From the cell containing the given text, extract its center point as [x, y] coordinate. 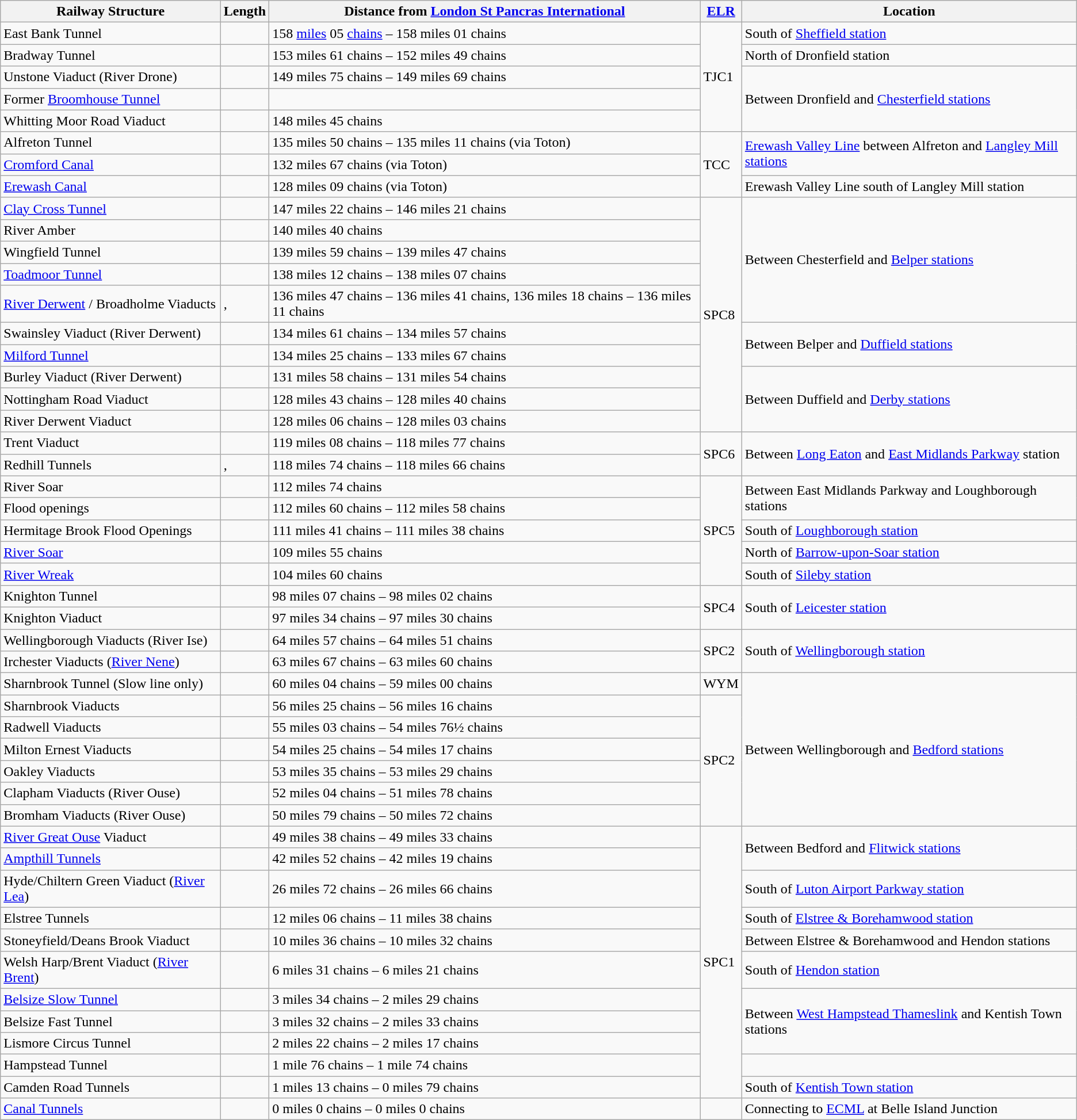
River Great Ouse Viaduct [110, 837]
Bradway Tunnel [110, 55]
Between Wellingborough and Bedford stations [909, 750]
Sharnbrook Viaducts [110, 706]
Between Chesterfield and Belper stations [909, 260]
109 miles 55 chains [484, 552]
63 miles 67 chains – 63 miles 60 chains [484, 662]
East Bank Tunnel [110, 33]
135 miles 50 chains – 135 miles 11 chains (via Toton) [484, 143]
Redhill Tunnels [110, 465]
153 miles 61 chains – 152 miles 49 chains [484, 55]
Radwell Viaducts [110, 728]
Welsh Harp/Brent Viaduct (River Brent) [110, 970]
ELR [721, 12]
Between Duffield and Derby stations [909, 399]
Erewash Canal [110, 186]
Wellingborough Viaducts (River Ise) [110, 640]
138 miles 12 chains – 138 miles 07 chains [484, 274]
98 miles 07 chains – 98 miles 02 chains [484, 596]
North of Dronfield station [909, 55]
Hampstead Tunnel [110, 1065]
TCC [721, 165]
Connecting to ECML at Belle Island Junction [909, 1109]
Nottingham Road Viaduct [110, 399]
Whitting Moor Road Viaduct [110, 121]
Knighton Viaduct [110, 618]
136 miles 47 chains – 136 miles 41 chains, 136 miles 18 chains – 136 miles 11 chains [484, 304]
Between Bedford and Flitwick stations [909, 848]
42 miles 52 chains – 42 miles 19 chains [484, 859]
South of Luton Airport Parkway station [909, 888]
SPC1 [721, 962]
Railway Structure [110, 12]
134 miles 61 chains – 134 miles 57 chains [484, 334]
6 miles 31 chains – 6 miles 21 chains [484, 970]
Length [245, 12]
Between Long Eaton and East Midlands Parkway station [909, 454]
12 miles 06 chains – 11 miles 38 chains [484, 918]
Irchester Viaducts (River Nene) [110, 662]
158 miles 05 chains – 158 miles 01 chains [484, 33]
53 miles 35 chains – 53 miles 29 chains [484, 771]
118 miles 74 chains – 118 miles 66 chains [484, 465]
South of Kentish Town station [909, 1087]
64 miles 57 chains – 64 miles 51 chains [484, 640]
128 miles 09 chains (via Toton) [484, 186]
South of Wellingborough station [909, 651]
Erewash Valley Line south of Langley Mill station [909, 186]
Burley Viaduct (River Derwent) [110, 377]
SPC5 [721, 530]
132 miles 67 chains (via Toton) [484, 165]
60 miles 04 chains – 59 miles 00 chains [484, 684]
111 miles 41 chains – 111 miles 38 chains [484, 530]
Ampthill Tunnels [110, 859]
97 miles 34 chains – 97 miles 30 chains [484, 618]
SPC8 [721, 315]
River Derwent Viaduct [110, 421]
104 miles 60 chains [484, 574]
128 miles 06 chains – 128 miles 03 chains [484, 421]
South of Elstree & Borehamwood station [909, 918]
0 miles 0 chains – 0 miles 0 chains [484, 1109]
3 miles 32 chains – 2 miles 33 chains [484, 1021]
South of Sheffield station [909, 33]
Unstone Viaduct (River Drone) [110, 77]
Stoneyfield/Deans Brook Viaduct [110, 940]
WYM [721, 684]
128 miles 43 chains – 128 miles 40 chains [484, 399]
Canal Tunnels [110, 1109]
49 miles 38 chains – 49 miles 33 chains [484, 837]
Hyde/Chiltern Green Viaduct (River Lea) [110, 888]
TJC1 [721, 77]
54 miles 25 chains – 54 miles 17 chains [484, 750]
52 miles 04 chains – 51 miles 78 chains [484, 793]
140 miles 40 chains [484, 230]
112 miles 60 chains – 112 miles 58 chains [484, 509]
112 miles 74 chains [484, 487]
Wingfield Tunnel [110, 252]
Flood openings [110, 509]
Hermitage Brook Flood Openings [110, 530]
2 miles 22 chains – 2 miles 17 chains [484, 1043]
Between Elstree & Borehamwood and Hendon stations [909, 940]
10 miles 36 chains – 10 miles 32 chains [484, 940]
Milford Tunnel [110, 356]
Camden Road Tunnels [110, 1087]
148 miles 45 chains [484, 121]
55 miles 03 chains – 54 miles 76½ chains [484, 728]
Former Broomhouse Tunnel [110, 99]
Clay Cross Tunnel [110, 208]
1 mile 76 chains – 1 mile 74 chains [484, 1065]
Trent Viaduct [110, 443]
Oakley Viaducts [110, 771]
River Wreak [110, 574]
River Amber [110, 230]
Clapham Viaducts (River Ouse) [110, 793]
147 miles 22 chains – 146 miles 21 chains [484, 208]
Between Belper and Duffield stations [909, 345]
South of Leicester station [909, 607]
River Derwent / Broadholme Viaducts [110, 304]
SPC4 [721, 607]
50 miles 79 chains – 50 miles 72 chains [484, 815]
Cromford Canal [110, 165]
3 miles 34 chains – 2 miles 29 chains [484, 999]
Lismore Circus Tunnel [110, 1043]
Swainsley Viaduct (River Derwent) [110, 334]
Distance from London St Pancras International [484, 12]
Between East Midlands Parkway and Loughborough stations [909, 498]
Bromham Viaducts (River Ouse) [110, 815]
SPC6 [721, 454]
Belsize Fast Tunnel [110, 1021]
119 miles 08 chains – 118 miles 77 chains [484, 443]
Belsize Slow Tunnel [110, 999]
South of Loughborough station [909, 530]
Milton Ernest Viaducts [110, 750]
139 miles 59 chains – 139 miles 47 chains [484, 252]
Elstree Tunnels [110, 918]
Erewash Valley Line between Alfreton and Langley Mill stations [909, 154]
26 miles 72 chains – 26 miles 66 chains [484, 888]
Toadmoor Tunnel [110, 274]
North of Barrow-upon-Soar station [909, 552]
Sharnbrook Tunnel (Slow line only) [110, 684]
56 miles 25 chains – 56 miles 16 chains [484, 706]
Between Dronfield and Chesterfield stations [909, 99]
South of Hendon station [909, 970]
South of Sileby station [909, 574]
149 miles 75 chains – 149 miles 69 chains [484, 77]
131 miles 58 chains – 131 miles 54 chains [484, 377]
Knighton Tunnel [110, 596]
134 miles 25 chains – 133 miles 67 chains [484, 356]
Between West Hampstead Thameslink and Kentish Town stations [909, 1021]
1 miles 13 chains – 0 miles 79 chains [484, 1087]
Alfreton Tunnel [110, 143]
Location [909, 12]
